Identify which cell holds the provided text, then report its [X, Y] central coordinate. 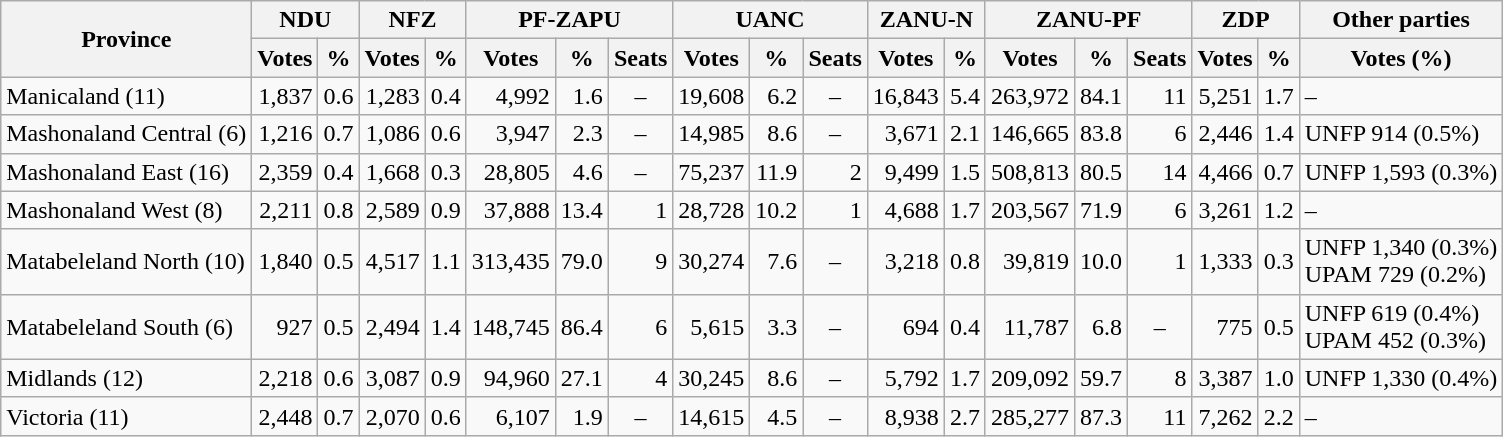
694 [906, 326]
1.5 [964, 172]
9,499 [906, 172]
5.4 [964, 96]
ZDP [1246, 20]
ZANU-N [926, 20]
30,245 [712, 378]
Matabeleland North (10) [126, 262]
3,387 [1225, 378]
Other parties [1401, 20]
83.8 [1100, 134]
8 [1160, 378]
UNFP 1,593 (0.3%) [1401, 172]
11,787 [1030, 326]
2,446 [1225, 134]
313,435 [510, 262]
1,837 [285, 96]
13.4 [582, 210]
6.8 [1100, 326]
Victoria (11) [126, 416]
14,985 [712, 134]
37,888 [510, 210]
4,992 [510, 96]
7,262 [1225, 416]
927 [285, 326]
4,517 [392, 262]
NDU [306, 20]
30,274 [712, 262]
2,218 [285, 378]
146,665 [1030, 134]
75,237 [712, 172]
2.7 [964, 416]
ZANU-PF [1088, 20]
1,668 [392, 172]
19,608 [712, 96]
4,688 [906, 210]
UNFP 1,330 (0.4%) [1401, 378]
UNFP 914 (0.5%) [1401, 134]
4.5 [776, 416]
59.7 [1100, 378]
Mashonaland Central (6) [126, 134]
1.9 [582, 416]
3,947 [510, 134]
Mashonaland East (16) [126, 172]
7.6 [776, 262]
UANC [770, 20]
94,960 [510, 378]
2,589 [392, 210]
1,086 [392, 134]
27.1 [582, 378]
Matabeleland South (6) [126, 326]
2,359 [285, 172]
6,107 [510, 416]
80.5 [1100, 172]
1,840 [285, 262]
Manicaland (11) [126, 96]
84.1 [1100, 96]
3,218 [906, 262]
11.9 [776, 172]
2.3 [582, 134]
Votes (%) [1401, 58]
775 [1225, 326]
79.0 [582, 262]
4 [640, 378]
NFZ [412, 20]
285,277 [1030, 416]
2.1 [964, 134]
87.3 [1100, 416]
28,728 [712, 210]
10.2 [776, 210]
2 [835, 172]
4.6 [582, 172]
508,813 [1030, 172]
6.2 [776, 96]
14,615 [712, 416]
2,494 [392, 326]
39,819 [1030, 262]
8,938 [906, 416]
86.4 [582, 326]
9 [640, 262]
2.2 [1278, 416]
1.6 [582, 96]
5,251 [1225, 96]
3,671 [906, 134]
3.3 [776, 326]
2,070 [392, 416]
203,567 [1030, 210]
71.9 [1100, 210]
16,843 [906, 96]
5,792 [906, 378]
Mashonaland West (8) [126, 210]
UNFP 619 (0.4%)UPAM 452 (0.3%) [1401, 326]
148,745 [510, 326]
10.0 [1100, 262]
5,615 [712, 326]
PF-ZAPU [570, 20]
1,333 [1225, 262]
Province [126, 39]
14 [1160, 172]
1,216 [285, 134]
28,805 [510, 172]
Midlands (12) [126, 378]
1.2 [1278, 210]
4,466 [1225, 172]
1.1 [446, 262]
263,972 [1030, 96]
UNFP 1,340 (0.3%)UPAM 729 (0.2%) [1401, 262]
1,283 [392, 96]
2,211 [285, 210]
2,448 [285, 416]
3,261 [1225, 210]
1.0 [1278, 378]
3,087 [392, 378]
209,092 [1030, 378]
